Return the (X, Y) coordinate for the center point of the cell that contains the specified text.  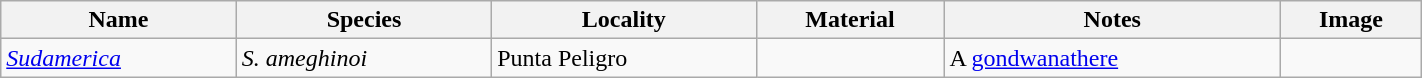
Notes (1112, 20)
Locality (624, 20)
Species (364, 20)
S. ameghinoi (364, 58)
Sudamerica (119, 58)
Punta Peligro (624, 58)
Name (119, 20)
A gondwanathere (1112, 58)
Image (1352, 20)
Material (850, 20)
